Provide the (x, y) coordinate of the cell's center where the given text is located.  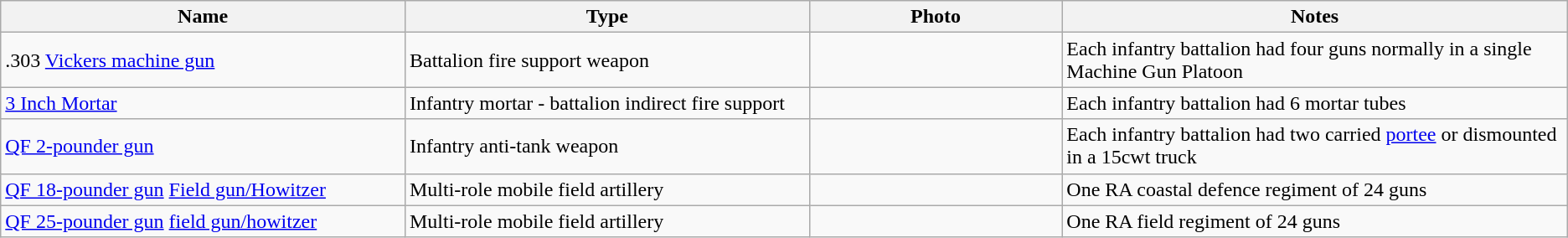
Each infantry battalion had two carried portee or dismounted in a 15cwt truck (1315, 146)
One RA coastal defence regiment of 24 guns (1315, 189)
Name (203, 17)
Infantry anti-tank weapon (606, 146)
Infantry mortar - battalion indirect fire support (606, 103)
Type (606, 17)
.303 Vickers machine gun (203, 60)
QF 18-pounder gun Field gun/Howitzer (203, 189)
Notes (1315, 17)
Battalion fire support weapon (606, 60)
QF 2-pounder gun (203, 146)
Each infantry battalion had four guns normally in a single Machine Gun Platoon (1315, 60)
One RA field regiment of 24 guns (1315, 221)
QF 25-pounder gun field gun/howitzer (203, 221)
3 Inch Mortar (203, 103)
Photo (936, 17)
Each infantry battalion had 6 mortar tubes (1315, 103)
